Find where the given text appears and provide that cell's center as [x, y] coordinate. 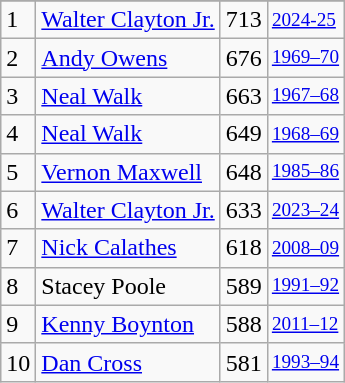
2011–12 [305, 324]
4 [18, 134]
Nick Calathes [128, 248]
5 [18, 172]
589 [244, 286]
Dan Cross [128, 362]
8 [18, 286]
3 [18, 96]
1 [18, 20]
9 [18, 324]
663 [244, 96]
633 [244, 210]
7 [18, 248]
649 [244, 134]
Vernon Maxwell [128, 172]
Kenny Boynton [128, 324]
1993–94 [305, 362]
1991–92 [305, 286]
1985–86 [305, 172]
6 [18, 210]
2024-25 [305, 20]
Andy Owens [128, 58]
676 [244, 58]
2008–09 [305, 248]
1968–69 [305, 134]
648 [244, 172]
10 [18, 362]
588 [244, 324]
713 [244, 20]
618 [244, 248]
1969–70 [305, 58]
Stacey Poole [128, 286]
2 [18, 58]
1967–68 [305, 96]
581 [244, 362]
2023–24 [305, 210]
